From the cell containing the given text, extract its center point as [X, Y] coordinate. 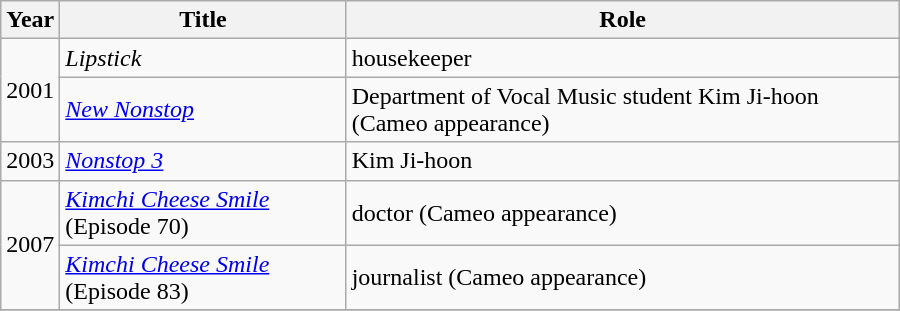
Department of Vocal Music student Kim Ji-hoon (Cameo appearance) [622, 110]
Nonstop 3 [203, 161]
Lipstick [203, 58]
Kimchi Cheese Smile (Episode 70) [203, 212]
Title [203, 20]
Kimchi Cheese Smile (Episode 83) [203, 278]
Kim Ji-hoon [622, 161]
New Nonstop [203, 110]
2003 [30, 161]
Role [622, 20]
journalist (Cameo appearance) [622, 278]
2001 [30, 90]
2007 [30, 245]
housekeeper [622, 58]
Year [30, 20]
doctor (Cameo appearance) [622, 212]
